Determine the (X, Y) coordinate at the center of the cell enclosing the given text.  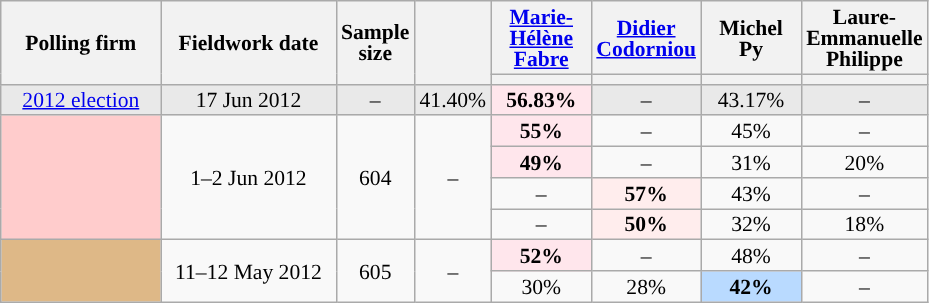
1–2 Jun 2012 (248, 178)
Samplesize (375, 42)
Didier Codorniou (646, 38)
20% (864, 162)
11–12 May 2012 (248, 271)
Polling firm (81, 42)
605 (375, 271)
50% (646, 224)
41.40% (452, 100)
43% (751, 194)
Fieldwork date (248, 42)
52% (541, 256)
48% (751, 256)
55% (541, 132)
31% (751, 162)
17 Jun 2012 (248, 100)
18% (864, 224)
604 (375, 178)
2012 election (81, 100)
43.17% (751, 100)
30% (541, 286)
32% (751, 224)
56.83% (541, 100)
57% (646, 194)
28% (646, 286)
42% (751, 286)
Michel Py (751, 38)
Marie-Hélène Fabre (541, 38)
45% (751, 132)
49% (541, 162)
Laure-Emmanuelle Philippe (864, 38)
